Output the (x, y) coordinate of the center of the cell containing the given text.  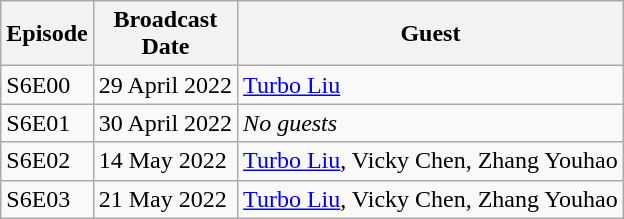
Guest (431, 34)
S6E02 (47, 161)
S6E03 (47, 199)
14 May 2022 (165, 161)
BroadcastDate (165, 34)
S6E00 (47, 85)
Episode (47, 34)
21 May 2022 (165, 199)
No guests (431, 123)
S6E01 (47, 123)
Turbo Liu (431, 85)
29 April 2022 (165, 85)
30 April 2022 (165, 123)
